Capture the cell that displays the provided text and extract its (x, y) central coordinate. 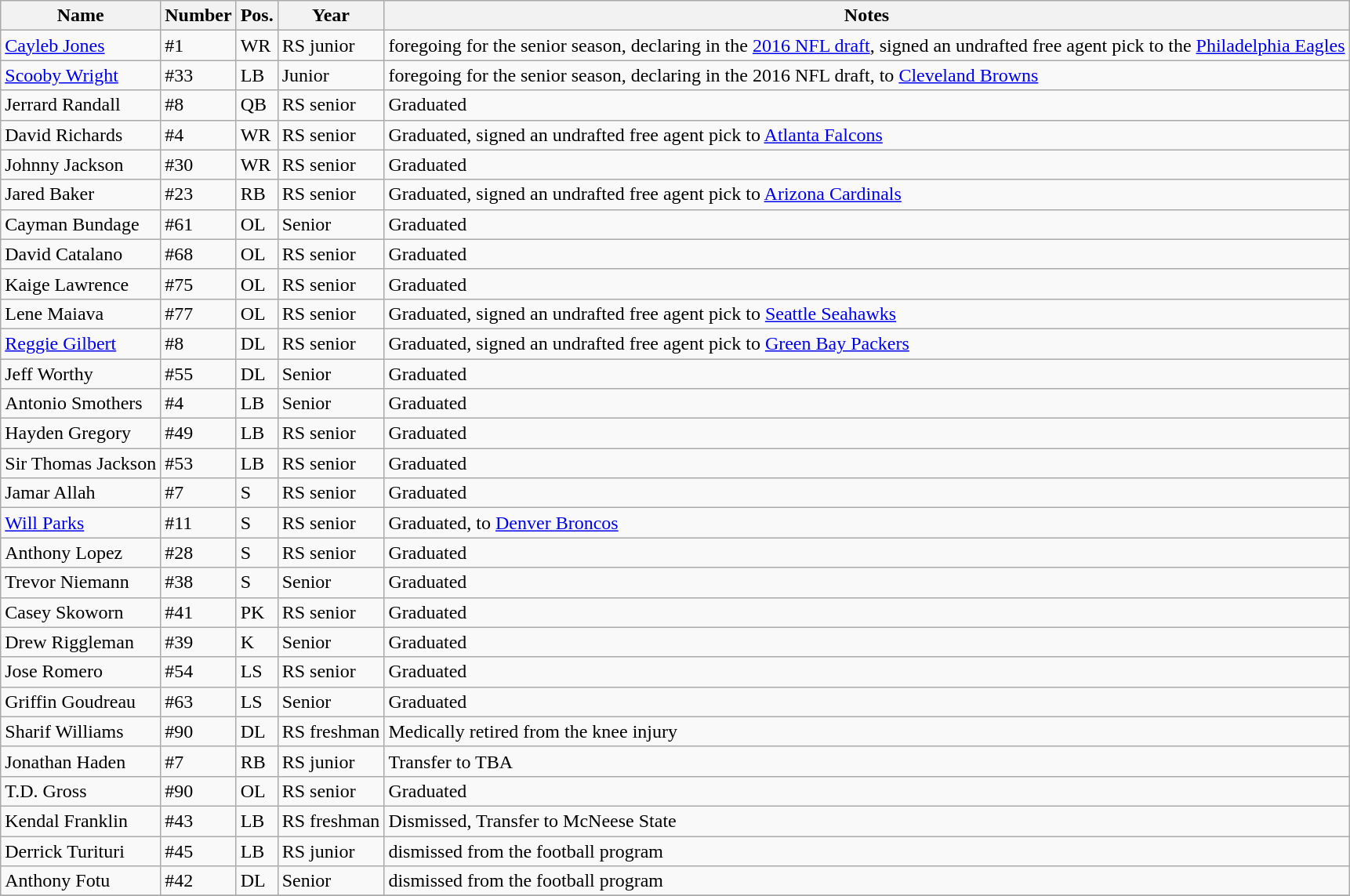
Graduated, signed an undrafted free agent pick to Seattle Seahawks (867, 314)
Trevor Niemann (81, 582)
Kaige Lawrence (81, 284)
#1 (198, 45)
Graduated, to Denver Broncos (867, 523)
Jonathan Haden (81, 761)
Griffin Goudreau (81, 702)
Graduated, signed an undrafted free agent pick to Atlanta Falcons (867, 135)
#30 (198, 165)
#45 (198, 851)
Drew Riggleman (81, 642)
#43 (198, 821)
David Richards (81, 135)
Graduated, signed an undrafted free agent pick to Arizona Cardinals (867, 194)
PK (257, 612)
#77 (198, 314)
QB (257, 105)
Pos. (257, 16)
#38 (198, 582)
foregoing for the senior season, declaring in the 2016 NFL draft, signed an undrafted free agent pick to the Philadelphia Eagles (867, 45)
#55 (198, 374)
Kendal Franklin (81, 821)
Anthony Lopez (81, 553)
#39 (198, 642)
Derrick Turituri (81, 851)
Scooby Wright (81, 75)
#49 (198, 433)
Medically retired from the knee injury (867, 731)
Cayman Bundage (81, 224)
#23 (198, 194)
Lene Maiava (81, 314)
Graduated, signed an undrafted free agent pick to Green Bay Packers (867, 343)
Cayleb Jones (81, 45)
#68 (198, 254)
#33 (198, 75)
#54 (198, 672)
#41 (198, 612)
Dismissed, Transfer to McNeese State (867, 821)
#63 (198, 702)
Year (331, 16)
#75 (198, 284)
K (257, 642)
Jamar Allah (81, 493)
Johnny Jackson (81, 165)
Jared Baker (81, 194)
Jerrard Randall (81, 105)
#53 (198, 463)
#28 (198, 553)
Casey Skoworn (81, 612)
Notes (867, 16)
Will Parks (81, 523)
Jeff Worthy (81, 374)
#11 (198, 523)
Hayden Gregory (81, 433)
#42 (198, 881)
Number (198, 16)
Antonio Smothers (81, 404)
Reggie Gilbert (81, 343)
Transfer to TBA (867, 761)
David Catalano (81, 254)
Sharif Williams (81, 731)
Jose Romero (81, 672)
#61 (198, 224)
Junior (331, 75)
Name (81, 16)
foregoing for the senior season, declaring in the 2016 NFL draft, to Cleveland Browns (867, 75)
Sir Thomas Jackson (81, 463)
Anthony Fotu (81, 881)
T.D. Gross (81, 791)
